Return the [x, y] coordinate for the center point of the cell that contains the specified text.  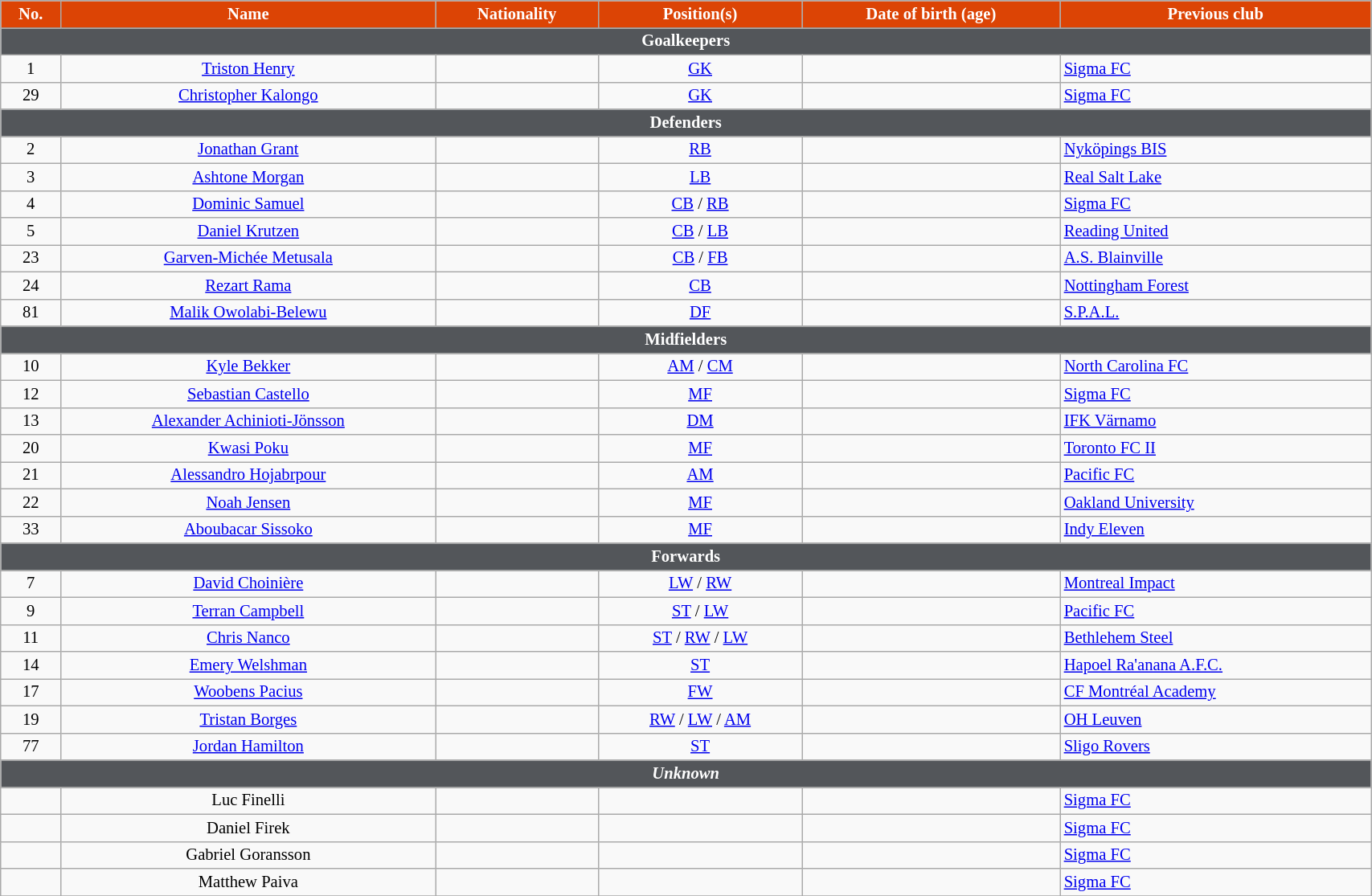
David Choinière [248, 583]
Emery Welshman [248, 665]
Gabriel Goransson [248, 855]
Jordan Hamilton [248, 747]
Name [248, 14]
Woobens Pacius [248, 692]
Date of birth (age) [931, 14]
Garven-Michée Metusala [248, 258]
CB [700, 285]
Unknown [686, 774]
Toronto FC II [1215, 448]
23 [31, 258]
Sligo Rovers [1215, 747]
AM / CM [700, 366]
CB / FB [700, 258]
17 [31, 692]
5 [31, 231]
Montreal Impact [1215, 583]
Chris Nanco [248, 638]
Kyle Bekker [248, 366]
12 [31, 394]
Oakland University [1215, 502]
11 [31, 638]
Ashtone Morgan [248, 177]
RB [700, 149]
9 [31, 611]
CB / LB [700, 231]
21 [31, 475]
Bethlehem Steel [1215, 638]
81 [31, 313]
Luc Finelli [248, 800]
Noah Jensen [248, 502]
20 [31, 448]
A.S. Blainville [1215, 258]
RW / LW / AM [700, 719]
Daniel Firek [248, 828]
Dominic Samuel [248, 204]
Terran Campbell [248, 611]
CF Montréal Academy [1215, 692]
FW [700, 692]
IFK Värnamo [1215, 421]
77 [31, 747]
S.P.A.L. [1215, 313]
29 [31, 96]
Sebastian Castello [248, 394]
Nationality [517, 14]
14 [31, 665]
19 [31, 719]
10 [31, 366]
DM [700, 421]
LB [700, 177]
Aboubacar Sissoko [248, 530]
AM [700, 475]
CB / RB [700, 204]
Jonathan Grant [248, 149]
22 [31, 502]
Forwards [686, 557]
3 [31, 177]
Nyköpings BIS [1215, 149]
Alexander Achinioti-Jönsson [248, 421]
Triston Henry [248, 68]
ST / LW [700, 611]
13 [31, 421]
No. [31, 14]
2 [31, 149]
OH Leuven [1215, 719]
4 [31, 204]
LW / RW [700, 583]
24 [31, 285]
Daniel Krutzen [248, 231]
Real Salt Lake [1215, 177]
7 [31, 583]
Matthew Paiva [248, 882]
Hapoel Ra'anana A.F.C. [1215, 665]
Nottingham Forest [1215, 285]
Goalkeepers [686, 41]
DF [700, 313]
Kwasi Poku [248, 448]
North Carolina FC [1215, 366]
Previous club [1215, 14]
Tristan Borges [248, 719]
Malik Owolabi-Belewu [248, 313]
Alessandro Hojabrpour [248, 475]
Christopher Kalongo [248, 96]
Defenders [686, 123]
Midfielders [686, 340]
Indy Eleven [1215, 530]
Rezart Rama [248, 285]
33 [31, 530]
ST / RW / LW [700, 638]
Reading United [1215, 231]
Position(s) [700, 14]
1 [31, 68]
